Identify which cell holds the provided text, then report its (X, Y) central coordinate. 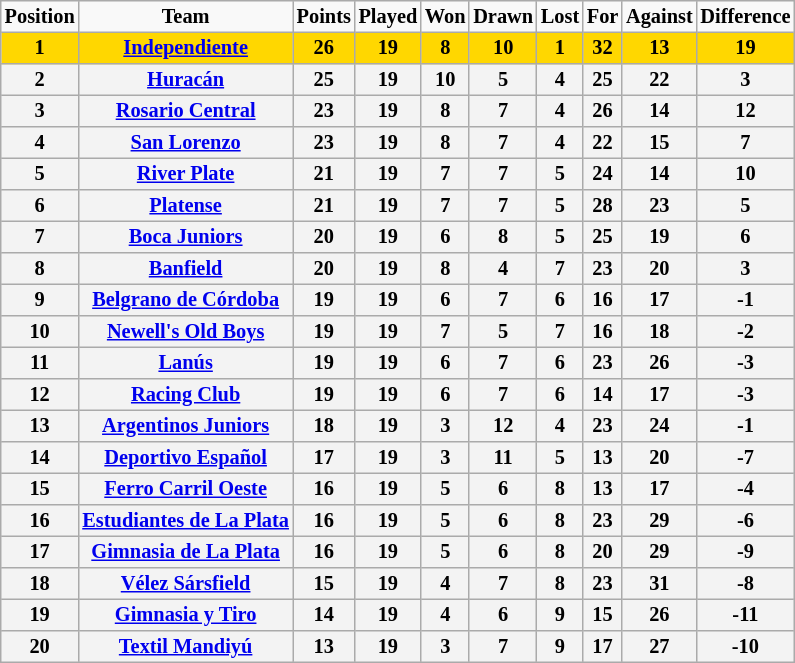
Drawn (503, 17)
Lanús (185, 363)
31 (659, 584)
Gimnasia de La Plata (185, 552)
-6 (746, 521)
Platense (185, 206)
-9 (746, 552)
Difference (746, 17)
2 (40, 80)
-8 (746, 584)
Racing Club (185, 395)
Argentinos Juniors (185, 426)
Lost (560, 17)
Against (659, 17)
Gimnasia y Tiro (185, 615)
Deportivo Español (185, 458)
Independiente (185, 48)
Newell's Old Boys (185, 332)
28 (602, 206)
For (602, 17)
Huracán (185, 80)
-10 (746, 647)
Points (324, 17)
Ferro Carril Oeste (185, 489)
-7 (746, 458)
Banfield (185, 269)
River Plate (185, 174)
Played (388, 17)
Textil Mandiyú (185, 647)
Won (445, 17)
Team (185, 17)
-4 (746, 489)
Belgrano de Córdoba (185, 300)
27 (659, 647)
-11 (746, 615)
Rosario Central (185, 111)
San Lorenzo (185, 143)
Position (40, 17)
Estudiantes de La Plata (185, 521)
Vélez Sársfield (185, 584)
-2 (746, 332)
32 (602, 48)
Boca Juniors (185, 237)
